Capture the cell that displays the provided text and extract its (x, y) central coordinate. 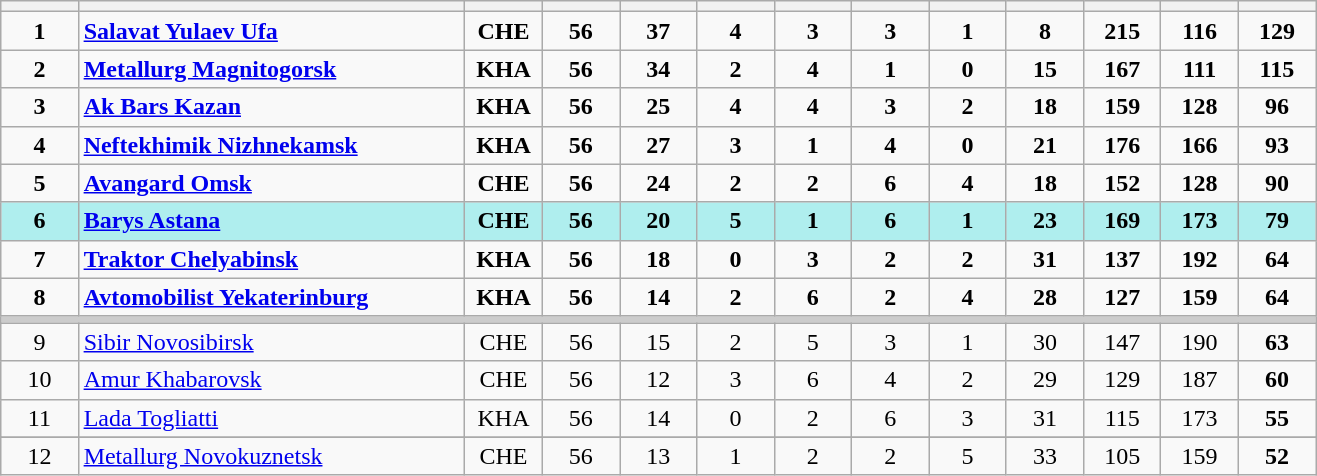
Traktor Chelyabinsk (272, 259)
23 (1044, 221)
25 (658, 107)
Sibir Novosibirsk (272, 342)
152 (1122, 183)
166 (1200, 145)
20 (658, 221)
215 (1122, 31)
Avtomobilist Yekaterinburg (272, 297)
Barys Astana (272, 221)
Amur Khabarovsk (272, 380)
147 (1122, 342)
176 (1122, 145)
27 (658, 145)
79 (1276, 221)
60 (1276, 380)
Avangard Omsk (272, 183)
Metallurg Novokuznetsk (272, 456)
11 (40, 418)
187 (1200, 380)
37 (658, 31)
10 (40, 380)
192 (1200, 259)
63 (1276, 342)
137 (1122, 259)
24 (658, 183)
29 (1044, 380)
Salavat Yulaev Ufa (272, 31)
34 (658, 69)
190 (1200, 342)
13 (658, 456)
55 (1276, 418)
167 (1122, 69)
52 (1276, 456)
90 (1276, 183)
28 (1044, 297)
111 (1200, 69)
105 (1122, 456)
9 (40, 342)
Metallurg Magnitogorsk (272, 69)
Neftekhimik Nizhnekamsk (272, 145)
93 (1276, 145)
96 (1276, 107)
116 (1200, 31)
Lada Togliatti (272, 418)
169 (1122, 221)
33 (1044, 456)
30 (1044, 342)
Ak Bars Kazan (272, 107)
127 (1122, 297)
7 (40, 259)
21 (1044, 145)
